Search for the cell housing the specified text and yield its (x, y) center coordinate. 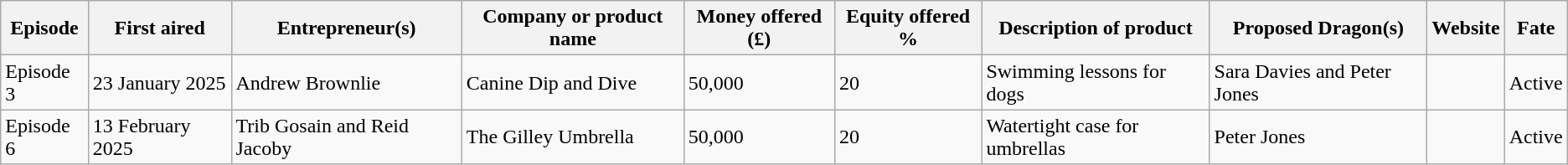
Episode 6 (45, 137)
Watertight case for umbrellas (1096, 137)
Episode (45, 28)
Equity offered % (908, 28)
13 February 2025 (159, 137)
Peter Jones (1318, 137)
Money offered (£) (759, 28)
23 January 2025 (159, 82)
Canine Dip and Dive (573, 82)
Swimming lessons for dogs (1096, 82)
Andrew Brownlie (347, 82)
The Gilley Umbrella (573, 137)
Website (1466, 28)
Trib Gosain and Reid Jacoby (347, 137)
Description of product (1096, 28)
Company or product name (573, 28)
Episode 3 (45, 82)
Proposed Dragon(s) (1318, 28)
First aired (159, 28)
Entrepreneur(s) (347, 28)
Sara Davies and Peter Jones (1318, 82)
Fate (1536, 28)
